Detect which cell encompasses the target text, then output its [x, y] center coordinate. 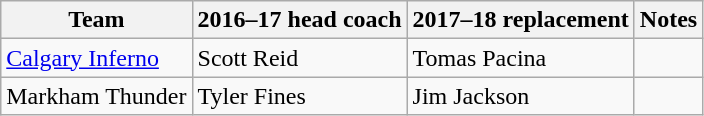
Team [96, 20]
Calgary Inferno [96, 58]
Scott Reid [300, 58]
2017–18 replacement [520, 20]
Jim Jackson [520, 96]
2016–17 head coach [300, 20]
Tyler Fines [300, 96]
Tomas Pacina [520, 58]
Markham Thunder [96, 96]
Notes [668, 20]
